For the text-containing cell, return its midpoint in [X, Y] coordinate format. 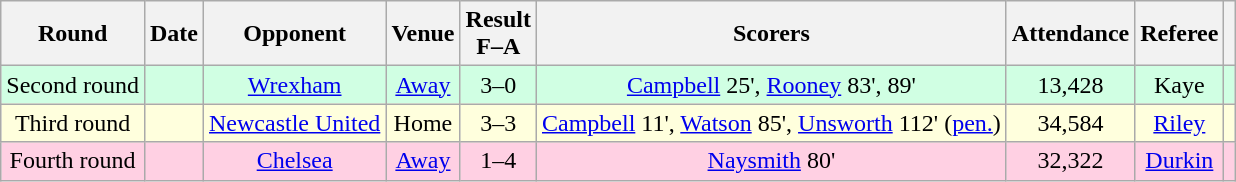
Venue [423, 34]
Kaye [1180, 85]
Fourth round [73, 161]
Naysmith 80' [771, 161]
Attendance [1070, 34]
Second round [73, 85]
3–0 [498, 85]
1–4 [498, 161]
13,428 [1070, 85]
Riley [1180, 123]
Date [174, 34]
Durkin [1180, 161]
Round [73, 34]
Campbell 25', Rooney 83', 89' [771, 85]
Third round [73, 123]
Referee [1180, 34]
3–3 [498, 123]
34,584 [1070, 123]
Newcastle United [295, 123]
Home [423, 123]
Scorers [771, 34]
32,322 [1070, 161]
ResultF–A [498, 34]
Campbell 11', Watson 85', Unsworth 112' (pen.) [771, 123]
Wrexham [295, 85]
Opponent [295, 34]
Chelsea [295, 161]
